Extract the (X, Y) coordinate from the center of the cell holding the provided text.  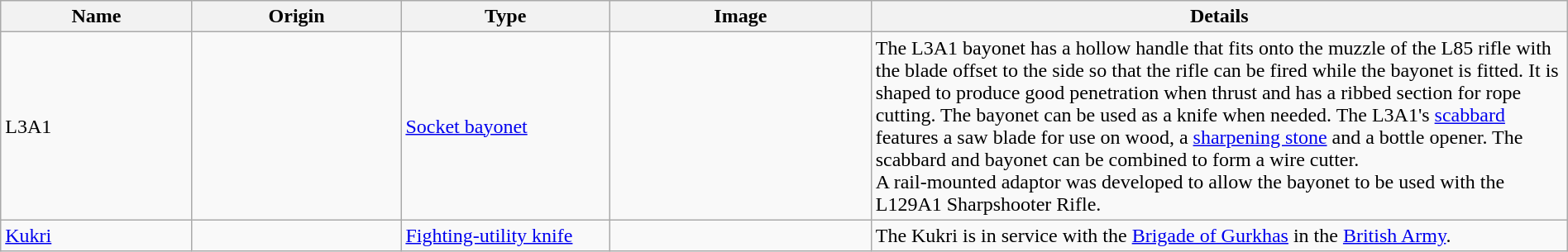
Details (1219, 17)
The Kukri is in service with the Brigade of Gurkhas in the British Army. (1219, 235)
Kukri (97, 235)
Name (97, 17)
Image (740, 17)
Socket bayonet (506, 126)
Type (506, 17)
Fighting-utility knife (506, 235)
Origin (296, 17)
L3A1 (97, 126)
